Find where the given text appears and provide that cell's center as [X, Y] coordinate. 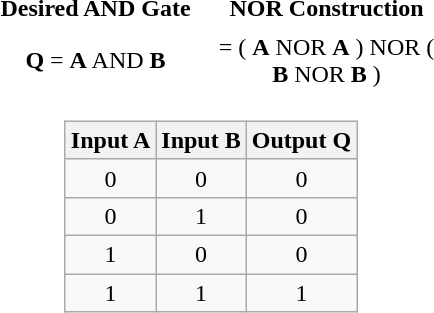
Output Q [301, 140]
Input A [110, 140]
Input B [201, 140]
